Return the (X, Y) coordinate for the center point of the cell that contains the specified text.  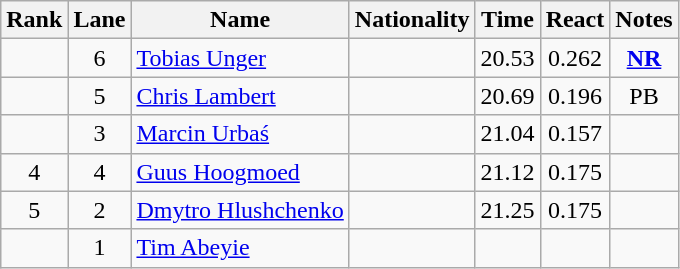
0.262 (575, 58)
3 (100, 134)
21.04 (508, 134)
Guus Hoogmoed (240, 172)
Nationality (412, 20)
Rank (34, 20)
20.53 (508, 58)
Chris Lambert (240, 96)
Tim Abeyie (240, 248)
PB (644, 96)
Time (508, 20)
Dmytro Hlushchenko (240, 210)
0.157 (575, 134)
NR (644, 58)
2 (100, 210)
20.69 (508, 96)
21.25 (508, 210)
Lane (100, 20)
Marcin Urbaś (240, 134)
Name (240, 20)
React (575, 20)
Notes (644, 20)
6 (100, 58)
1 (100, 248)
21.12 (508, 172)
0.196 (575, 96)
Tobias Unger (240, 58)
